Locate the cell with the specified text and output its [x, y] center coordinate. 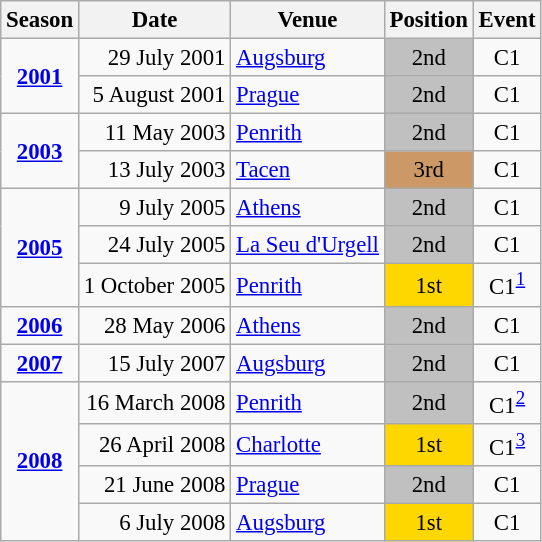
2007 [40, 363]
Venue [308, 20]
24 July 2005 [154, 245]
Event [507, 20]
13 July 2003 [154, 170]
2001 [40, 76]
29 July 2001 [154, 58]
C11 [507, 285]
26 April 2008 [154, 445]
2003 [40, 152]
5 August 2001 [154, 95]
C12 [507, 402]
2008 [40, 461]
Charlotte [308, 445]
11 May 2003 [154, 133]
2005 [40, 248]
1 October 2005 [154, 285]
La Seu d'Urgell [308, 245]
16 March 2008 [154, 402]
Date [154, 20]
9 July 2005 [154, 208]
21 June 2008 [154, 485]
6 July 2008 [154, 522]
Season [40, 20]
2006 [40, 325]
3rd [428, 170]
Position [428, 20]
28 May 2006 [154, 325]
C13 [507, 445]
15 July 2007 [154, 363]
Tacen [308, 170]
